Scan for the cell matching the given text and deliver its (X, Y) coordinate at center. 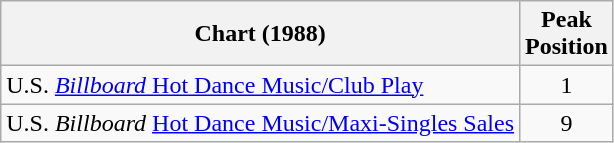
1 (567, 85)
Chart (1988) (260, 34)
PeakPosition (567, 34)
9 (567, 123)
U.S. Billboard Hot Dance Music/Maxi-Singles Sales (260, 123)
U.S. Billboard Hot Dance Music/Club Play (260, 85)
